Search for the cell housing the specified text and yield its (x, y) center coordinate. 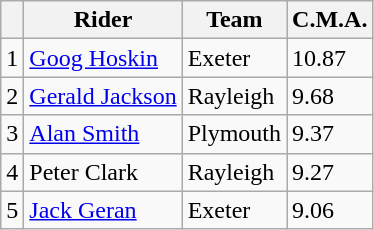
9.37 (330, 134)
Gerald Jackson (103, 96)
9.27 (330, 172)
5 (12, 210)
1 (12, 58)
C.M.A. (330, 20)
2 (12, 96)
Goog Hoskin (103, 58)
Rider (103, 20)
Plymouth (234, 134)
Team (234, 20)
Jack Geran (103, 210)
Peter Clark (103, 172)
9.06 (330, 210)
10.87 (330, 58)
3 (12, 134)
9.68 (330, 96)
4 (12, 172)
Alan Smith (103, 134)
